Return the [X, Y] coordinate for the center point of the cell that contains the specified text.  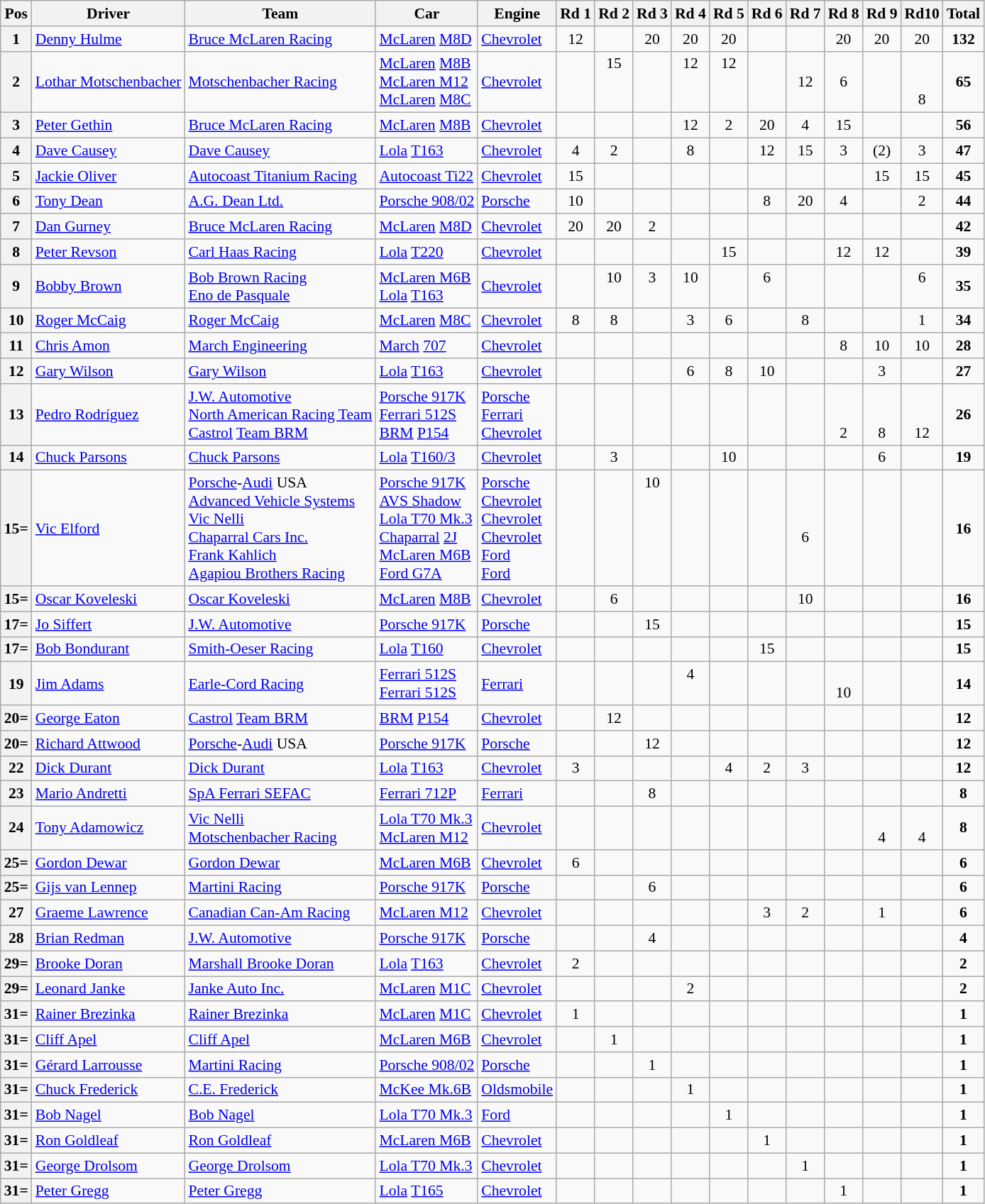
Jo Siffert [109, 624]
24 [16, 829]
35 [964, 287]
Rd10 [923, 13]
McLaren M12 [427, 913]
Lola T220 [427, 252]
Team [280, 13]
Rd 2 [614, 13]
Peter Gethin [109, 126]
Ferrari 712P [427, 794]
Earle-Cord Racing [280, 684]
Motschenbacher Racing [280, 82]
26 [964, 414]
Carl Haas Racing [280, 252]
13 [16, 414]
Rd 7 [805, 13]
Brooke Doran [109, 963]
Driver [109, 13]
47 [964, 151]
Rd 3 [652, 13]
Porsche 917KAVS ShadowLola T70 Mk.3Chaparral 2JMcLaren M6BFord G7A [427, 528]
McLaren M8C [427, 321]
9 [16, 287]
11 [16, 346]
Porsche 917KFerrari 512SBRM P154 [427, 414]
Canadian Can-Am Racing [280, 913]
Lola T165 [427, 1191]
Leonard Janke [109, 989]
Dan Gurney [109, 227]
Gijs van Lennep [109, 888]
7 [16, 227]
45 [964, 176]
Rd 1 [576, 13]
Autocoast Ti22 [427, 176]
Rd 5 [729, 13]
(2) [882, 151]
Bobby Brown [109, 287]
PorscheChevroletChevroletChevroletFordFord [517, 528]
Lola T160/3 [427, 458]
BRM P154 [427, 718]
J.W. Automotive North American Racing Team Castrol Team BRM [280, 414]
A.G. Dean Ltd. [280, 201]
PorscheFerrariChevrolet [517, 414]
39 [964, 252]
42 [964, 227]
Chris Amon [109, 346]
Porsche-Audi USA Advanced Vehicle Systems Vic Nelli Chaparral Cars Inc. Frank Kahlich Agapiou Brothers Racing [280, 528]
March 707 [427, 346]
Rd 4 [690, 13]
23 [16, 794]
Rd 9 [882, 13]
Peter Revson [109, 252]
McKee Mk.6B [427, 1090]
Porsche-Audi USA [280, 744]
Richard Attwood [109, 744]
Vic Nelli Motschenbacher Racing [280, 829]
132 [964, 39]
Jackie Oliver [109, 176]
McLaren M6BLola T163 [427, 287]
George Eaton [109, 718]
Brian Redman [109, 939]
Graeme Lawrence [109, 913]
Vic Elford [109, 528]
Janke Auto Inc. [280, 989]
Pos [16, 13]
C.E. Frederick [280, 1090]
Tony Dean [109, 201]
Bob Brown Racing Eno de Pasquale [280, 287]
Engine [517, 13]
Lothar Motschenbacher [109, 82]
Rd 8 [844, 13]
5 [16, 176]
22 [16, 768]
Oldsmobile [517, 1090]
Tony Adamowicz [109, 829]
Chuck Frederick [109, 1090]
Lola T70 Mk.3McLaren M12 [427, 829]
Ferrari 512SFerrari 512S [427, 684]
34 [964, 321]
Lola T160 [427, 649]
Autocoast Titanium Racing [280, 176]
Jim Adams [109, 684]
Gérard Larrousse [109, 1065]
Denny Hulme [109, 39]
SpA Ferrari SEFAC [280, 794]
Car [427, 13]
44 [964, 201]
Bob Bondurant [109, 649]
Smith-Oeser Racing [280, 649]
Mario Andretti [109, 794]
Ford [517, 1115]
Marshall Brooke Doran [280, 963]
Total [964, 13]
Castrol Team BRM [280, 718]
March Engineering [280, 346]
65 [964, 82]
Pedro Rodríguez [109, 414]
McLaren M8BMcLaren M12McLaren M8C [427, 82]
Rd 6 [767, 13]
56 [964, 126]
